From the cell containing the given text, extract its center point as (x, y) coordinate. 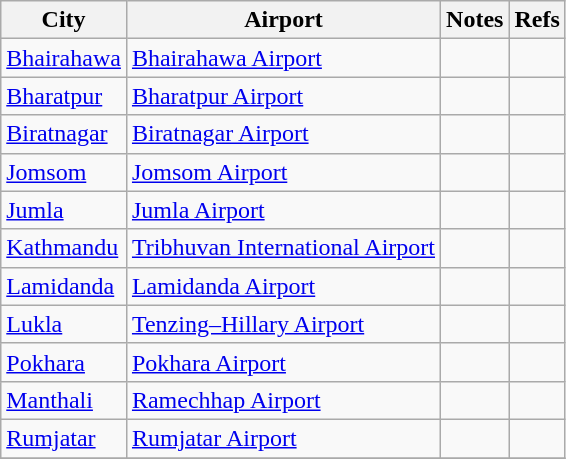
Bharatpur Airport (283, 96)
Lukla (64, 324)
Jomsom Airport (283, 172)
Pokhara Airport (283, 362)
Tribhuvan International Airport (283, 248)
Bhairahawa Airport (283, 58)
Ramechhap Airport (283, 400)
Jomsom (64, 172)
Notes (475, 20)
Manthali (64, 400)
Tenzing–Hillary Airport (283, 324)
Rumjatar (64, 438)
City (64, 20)
Jumla (64, 210)
Refs (537, 20)
Kathmandu (64, 248)
Biratnagar (64, 134)
Pokhara (64, 362)
Rumjatar Airport (283, 438)
Airport (283, 20)
Lamidanda (64, 286)
Bharatpur (64, 96)
Biratnagar Airport (283, 134)
Lamidanda Airport (283, 286)
Jumla Airport (283, 210)
Bhairahawa (64, 58)
